Detect which cell encompasses the target text, then output its (x, y) center coordinate. 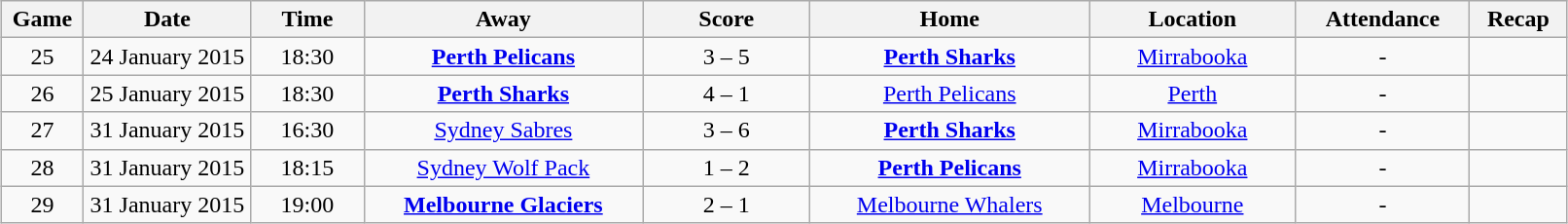
28 (43, 168)
27 (43, 131)
Melbourne Glaciers (504, 205)
Sydney Sabres (504, 131)
3 – 5 (727, 56)
Location (1193, 19)
29 (43, 205)
24 January 2015 (167, 56)
2 – 1 (727, 205)
Away (504, 19)
1 – 2 (727, 168)
Date (167, 19)
Home (949, 19)
Melbourne Whalers (949, 205)
18:15 (307, 168)
Recap (1518, 19)
4 – 1 (727, 93)
19:00 (307, 205)
16:30 (307, 131)
Game (43, 19)
Melbourne (1193, 205)
Perth (1193, 93)
25 (43, 56)
Time (307, 19)
Score (727, 19)
3 – 6 (727, 131)
Sydney Wolf Pack (504, 168)
26 (43, 93)
Attendance (1383, 19)
25 January 2015 (167, 93)
